Capture the cell that displays the provided text and extract its (x, y) central coordinate. 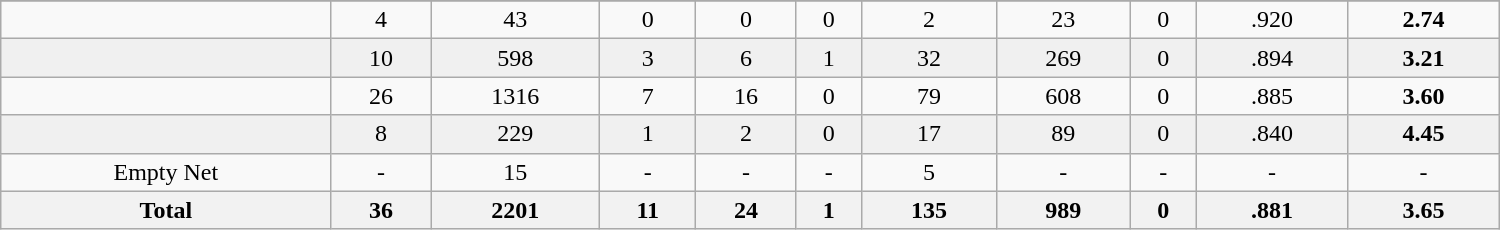
3.21 (1424, 58)
269 (1063, 58)
26 (381, 96)
608 (1063, 96)
989 (1063, 210)
6 (746, 58)
.881 (1272, 210)
Total (166, 210)
229 (516, 134)
16 (746, 96)
89 (1063, 134)
2201 (516, 210)
15 (516, 172)
11 (648, 210)
24 (746, 210)
598 (516, 58)
.840 (1272, 134)
36 (381, 210)
79 (929, 96)
3 (648, 58)
.894 (1272, 58)
4.45 (1424, 134)
2.74 (1424, 20)
3.60 (1424, 96)
32 (929, 58)
3.65 (1424, 210)
7 (648, 96)
Empty Net (166, 172)
.885 (1272, 96)
23 (1063, 20)
8 (381, 134)
1316 (516, 96)
17 (929, 134)
43 (516, 20)
135 (929, 210)
.920 (1272, 20)
5 (929, 172)
4 (381, 20)
10 (381, 58)
